Determine the [x, y] coordinate at the center of the cell enclosing the given text.  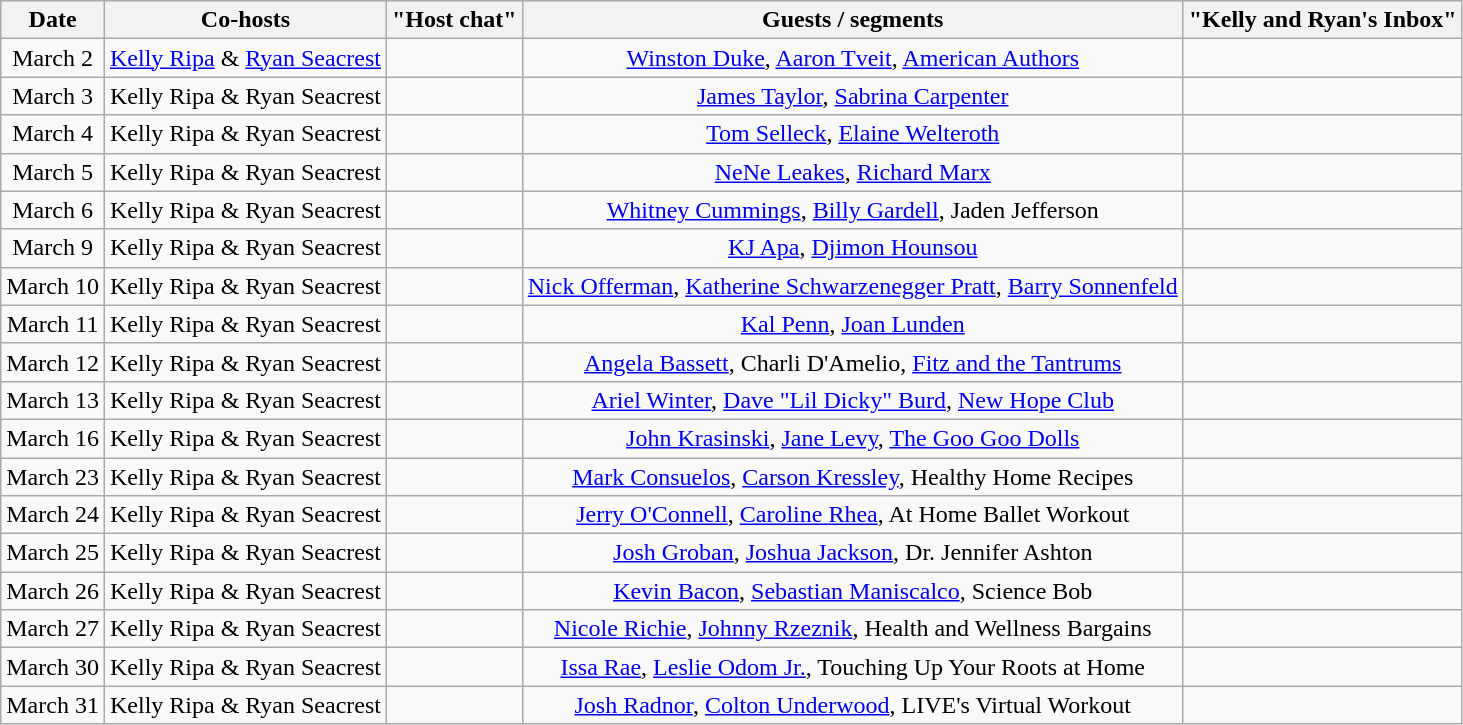
Whitney Cummings, Billy Gardell, Jaden Jefferson [852, 210]
John Krasinski, Jane Levy, The Goo Goo Dolls [852, 438]
Nick Offerman, Katherine Schwarzenegger Pratt, Barry Sonnenfeld [852, 286]
Mark Consuelos, Carson Kressley, Healthy Home Recipes [852, 477]
Guests / segments [852, 20]
Angela Bassett, Charli D'Amelio, Fitz and the Tantrums [852, 362]
March 11 [53, 324]
Date [53, 20]
March 30 [53, 667]
March 24 [53, 515]
James Taylor, Sabrina Carpenter [852, 96]
March 12 [53, 362]
NeNe Leakes, Richard Marx [852, 172]
March 25 [53, 553]
KJ Apa, Djimon Hounsou [852, 248]
Nicole Richie, Johnny Rzeznik, Health and Wellness Bargains [852, 629]
March 13 [53, 400]
March 16 [53, 438]
Josh Radnor, Colton Underwood, LIVE's Virtual Workout [852, 705]
March 27 [53, 629]
March 31 [53, 705]
Issa Rae, Leslie Odom Jr., Touching Up Your Roots at Home [852, 667]
March 9 [53, 248]
March 3 [53, 96]
March 26 [53, 591]
Josh Groban, Joshua Jackson, Dr. Jennifer Ashton [852, 553]
Ariel Winter, Dave "Lil Dicky" Burd, New Hope Club [852, 400]
Tom Selleck, Elaine Welteroth [852, 134]
March 5 [53, 172]
Kal Penn, Joan Lunden [852, 324]
Kevin Bacon, Sebastian Maniscalco, Science Bob [852, 591]
Co-hosts [245, 20]
"Host chat" [455, 20]
March 2 [53, 58]
March 6 [53, 210]
"Kelly and Ryan's Inbox" [1322, 20]
Winston Duke, Aaron Tveit, American Authors [852, 58]
March 23 [53, 477]
Jerry O'Connell, Caroline Rhea, At Home Ballet Workout [852, 515]
March 4 [53, 134]
March 10 [53, 286]
